From the cell containing the given text, extract its center point as (X, Y) coordinate. 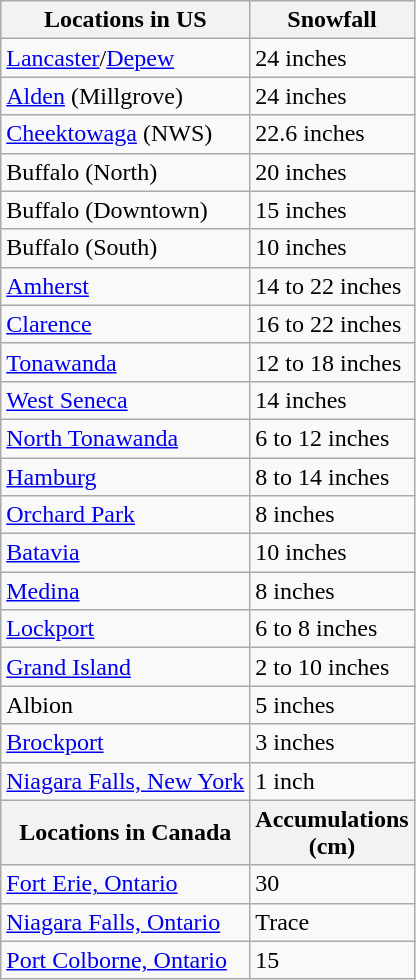
Batavia (126, 553)
30 (332, 884)
Amherst (126, 286)
14 inches (332, 400)
Lancaster/Depew (126, 58)
Medina (126, 591)
15 inches (332, 210)
Hamburg (126, 477)
Tonawanda (126, 362)
22.6 inches (332, 134)
1 inch (332, 781)
Orchard Park (126, 515)
Alden (Millgrove) (126, 96)
5 inches (332, 705)
12 to 18 inches (332, 362)
2 to 10 inches (332, 667)
8 to 14 inches (332, 477)
Niagara Falls, Ontario (126, 922)
15 (332, 960)
Accumulations(cm) (332, 832)
Locations in Canada (126, 832)
Lockport (126, 629)
West Seneca (126, 400)
3 inches (332, 743)
North Tonawanda (126, 438)
6 to 12 inches (332, 438)
Snowfall (332, 20)
Buffalo (North) (126, 172)
Grand Island (126, 667)
Buffalo (South) (126, 248)
16 to 22 inches (332, 324)
14 to 22 inches (332, 286)
Clarence (126, 324)
Niagara Falls, New York (126, 781)
Brockport (126, 743)
6 to 8 inches (332, 629)
Buffalo (Downtown) (126, 210)
Cheektowaga (NWS) (126, 134)
Albion (126, 705)
Locations in US (126, 20)
Fort Erie, Ontario (126, 884)
Trace (332, 922)
Port Colborne, Ontario (126, 960)
20 inches (332, 172)
